Extract the [x, y] coordinate from the center of the cell holding the provided text.  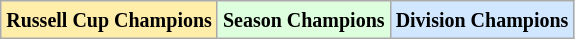
Division Champions [482, 20]
Season Champions [304, 20]
Russell Cup Champions [110, 20]
